Return the [x, y] coordinate for the center point of the cell that contains the specified text.  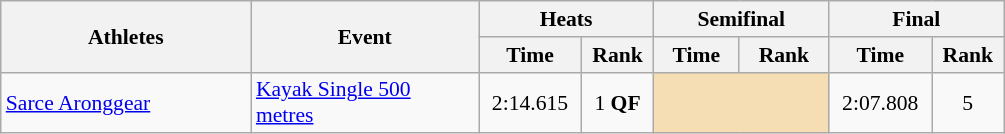
Kayak Single 500 metres [365, 102]
1 QF [617, 102]
Event [365, 36]
Athletes [126, 36]
5 [968, 102]
2:07.808 [880, 102]
Heats [566, 19]
Sarce Aronggear [126, 102]
Final [916, 19]
2:14.615 [530, 102]
Semifinal [742, 19]
